Locate the cell with the specified text and output its [X, Y] center coordinate. 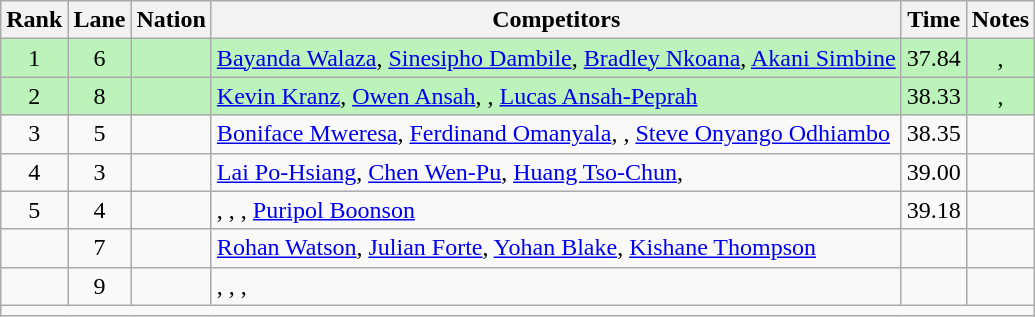
38.35 [934, 134]
Boniface Mweresa, Ferdinand Omanyala, , Steve Onyango Odhiambo [556, 134]
, , , [556, 286]
Competitors [556, 20]
1 [34, 58]
6 [100, 58]
Kevin Kranz, Owen Ansah, , Lucas Ansah-Peprah [556, 96]
Lane [100, 20]
Notes [1000, 20]
39.18 [934, 210]
2 [34, 96]
Rohan Watson, Julian Forte, Yohan Blake, Kishane Thompson [556, 248]
38.33 [934, 96]
9 [100, 286]
37.84 [934, 58]
Nation [171, 20]
Rank [34, 20]
, , , Puripol Boonson [556, 210]
8 [100, 96]
39.00 [934, 172]
Time [934, 20]
7 [100, 248]
Lai Po-Hsiang, Chen Wen-Pu, Huang Tso-Chun, [556, 172]
Bayanda Walaza, Sinesipho Dambile, Bradley Nkoana, Akani Simbine [556, 58]
